Capture the cell that displays the provided text and extract its [x, y] central coordinate. 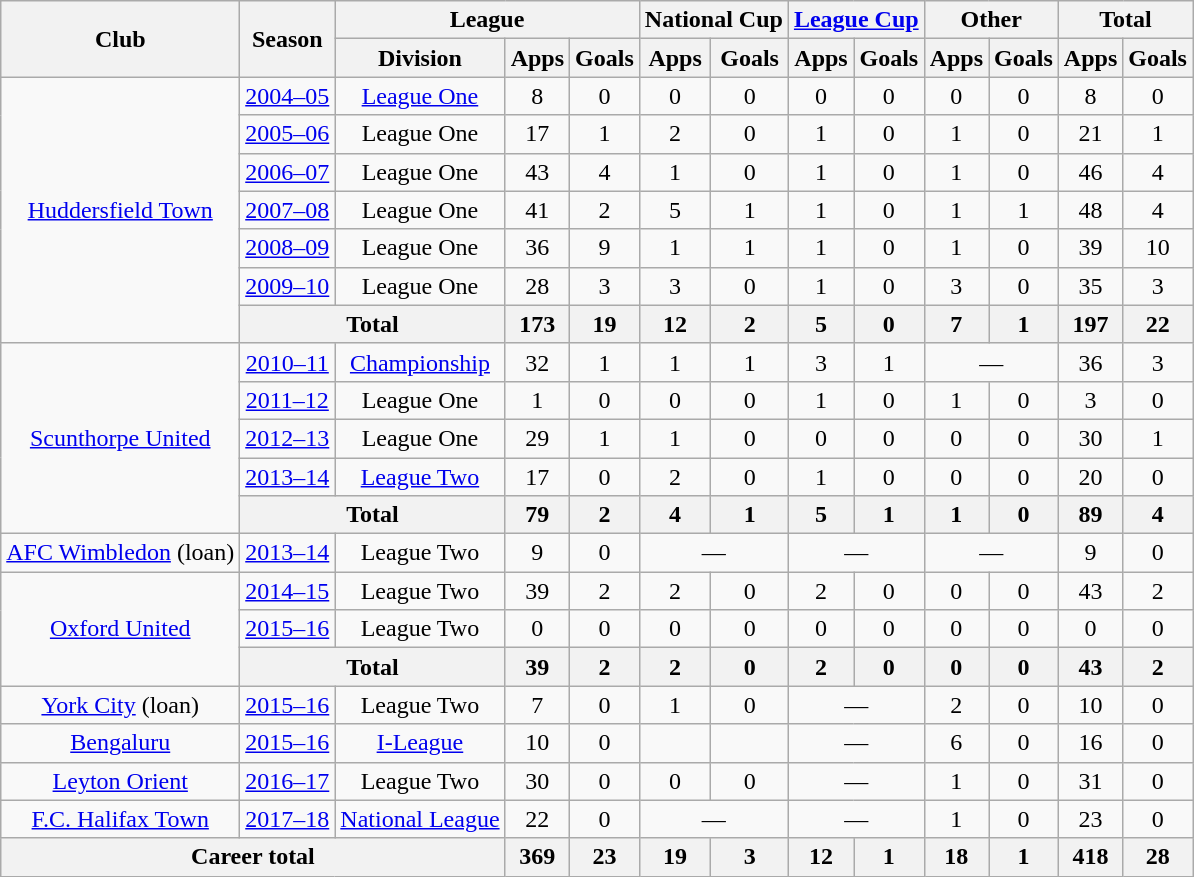
32 [537, 362]
29 [537, 438]
89 [1090, 515]
F.C. Halifax Town [120, 819]
2010–11 [288, 362]
79 [537, 515]
41 [537, 210]
197 [1090, 324]
Championship [420, 362]
Career total [253, 857]
Season [288, 39]
National League [420, 819]
2016–17 [288, 781]
2014–15 [288, 591]
20 [1090, 477]
I-League [420, 743]
Club [120, 39]
18 [956, 857]
2005–06 [288, 134]
York City (loan) [120, 705]
2008–09 [288, 248]
League Cup [856, 20]
2017–18 [288, 819]
Bengaluru [120, 743]
2004–05 [288, 96]
369 [537, 857]
Scunthorpe United [120, 438]
2007–08 [288, 210]
Leyton Orient [120, 781]
Other [991, 20]
173 [537, 324]
46 [1090, 172]
31 [1090, 781]
Huddersfield Town [120, 210]
2011–12 [288, 400]
35 [1090, 286]
League [487, 20]
16 [1090, 743]
418 [1090, 857]
Oxford United [120, 629]
2012–13 [288, 438]
2006–07 [288, 172]
2009–10 [288, 286]
National Cup [714, 20]
AFC Wimbledon (loan) [120, 553]
Division [420, 58]
6 [956, 743]
48 [1090, 210]
21 [1090, 134]
